For the text-containing cell, return its midpoint in (x, y) coordinate format. 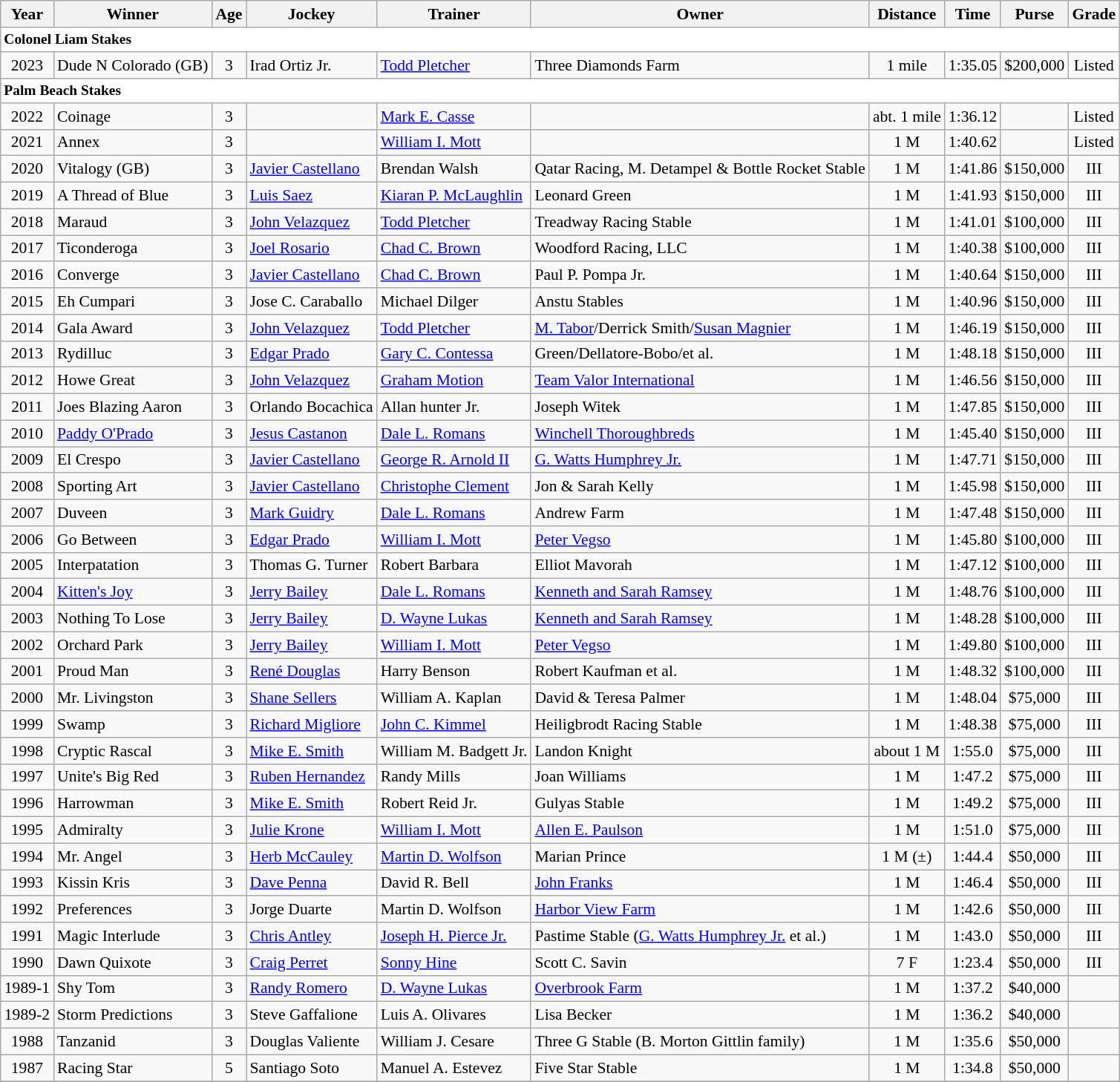
Luis Saez (312, 196)
Team Valor International (700, 381)
John C. Kimmel (454, 724)
Grade (1094, 14)
about 1 M (907, 751)
Ruben Hernandez (312, 777)
Tanzanid (132, 1042)
1999 (27, 724)
Robert Kaufman et al. (700, 672)
Orchard Park (132, 645)
Chris Antley (312, 936)
Jesus Castanon (312, 433)
Coinage (132, 117)
Admiralty (132, 830)
El Crespo (132, 460)
Steve Gaffalione (312, 1015)
1:47.2 (972, 777)
Mark E. Casse (454, 117)
2019 (27, 196)
Trainer (454, 14)
Age (229, 14)
1:46.4 (972, 883)
M. Tabor/Derrick Smith/Susan Magnier (700, 328)
2013 (27, 354)
Overbrook Farm (700, 988)
Herb McCauley (312, 856)
1:48.28 (972, 619)
2002 (27, 645)
Marian Prince (700, 856)
1:47.48 (972, 513)
Interpatation (132, 565)
Sonny Hine (454, 963)
René Douglas (312, 672)
Gary C. Contessa (454, 354)
Craig Perret (312, 963)
Howe Great (132, 381)
Allen E. Paulson (700, 830)
Jockey (312, 14)
Heiligbrodt Racing Stable (700, 724)
1997 (27, 777)
Mark Guidry (312, 513)
1:47.12 (972, 565)
Anstu Stables (700, 301)
1:40.96 (972, 301)
David R. Bell (454, 883)
Harbor View Farm (700, 910)
1:49.2 (972, 804)
Go Between (132, 540)
Winchell Thoroughbreds (700, 433)
1:42.6 (972, 910)
1:55.0 (972, 751)
Manuel A. Estevez (454, 1068)
1:41.01 (972, 222)
1:35.05 (972, 65)
1:48.38 (972, 724)
2015 (27, 301)
Dude N Colorado (GB) (132, 65)
2000 (27, 698)
Richard Migliore (312, 724)
Ticonderoga (132, 249)
Green/Dellatore-Bobo/et al. (700, 354)
Vitalogy (GB) (132, 169)
1:36.12 (972, 117)
1993 (27, 883)
1996 (27, 804)
Maraud (132, 222)
1:36.2 (972, 1015)
Landon Knight (700, 751)
Elliot Mavorah (700, 565)
Jorge Duarte (312, 910)
Graham Motion (454, 381)
2012 (27, 381)
2006 (27, 540)
1990 (27, 963)
Shy Tom (132, 988)
Santiago Soto (312, 1068)
1:41.93 (972, 196)
2023 (27, 65)
Owner (700, 14)
1 M (±) (907, 856)
Randy Mills (454, 777)
Andrew Farm (700, 513)
1992 (27, 910)
1998 (27, 751)
1:45.80 (972, 540)
1:46.56 (972, 381)
Duveen (132, 513)
1987 (27, 1068)
2004 (27, 592)
1989-1 (27, 988)
2011 (27, 407)
Joel Rosario (312, 249)
Shane Sellers (312, 698)
Thomas G. Turner (312, 565)
1:48.76 (972, 592)
Brendan Walsh (454, 169)
Cryptic Rascal (132, 751)
Paddy O'Prado (132, 433)
Scott C. Savin (700, 963)
A Thread of Blue (132, 196)
Proud Man (132, 672)
Qatar Racing, M. Detampel & Bottle Rocket Stable (700, 169)
Kiaran P. McLaughlin (454, 196)
Winner (132, 14)
Treadway Racing Stable (700, 222)
Orlando Bocachica (312, 407)
1:34.8 (972, 1068)
$200,000 (1035, 65)
William M. Badgett Jr. (454, 751)
William A. Kaplan (454, 698)
Converge (132, 275)
5 (229, 1068)
2010 (27, 433)
Magic Interlude (132, 936)
2018 (27, 222)
Leonard Green (700, 196)
1:37.2 (972, 988)
Mr. Livingston (132, 698)
Palm Beach Stakes (560, 91)
2008 (27, 487)
Kissin Kris (132, 883)
Jon & Sarah Kelly (700, 487)
1:41.86 (972, 169)
2009 (27, 460)
Year (27, 14)
2016 (27, 275)
Time (972, 14)
G. Watts Humphrey Jr. (700, 460)
2007 (27, 513)
Joseph H. Pierce Jr. (454, 936)
Storm Predictions (132, 1015)
2005 (27, 565)
George R. Arnold II (454, 460)
Jose C. Caraballo (312, 301)
Pastime Stable (G. Watts Humphrey Jr. et al.) (700, 936)
Nothing To Lose (132, 619)
1995 (27, 830)
Douglas Valiente (312, 1042)
Purse (1035, 14)
Dave Penna (312, 883)
Sporting Art (132, 487)
Dawn Quixote (132, 963)
Lisa Becker (700, 1015)
Gulyas Stable (700, 804)
Distance (907, 14)
Unite's Big Red (132, 777)
Allan hunter Jr. (454, 407)
Rydilluc (132, 354)
1:46.19 (972, 328)
Three G Stable (B. Morton Gittlin family) (700, 1042)
1:45.98 (972, 487)
2001 (27, 672)
Paul P. Pompa Jr. (700, 275)
2020 (27, 169)
Irad Ortiz Jr. (312, 65)
Robert Reid Jr. (454, 804)
Five Star Stable (700, 1068)
1988 (27, 1042)
1:23.4 (972, 963)
1:48.32 (972, 672)
Harrowman (132, 804)
abt. 1 mile (907, 117)
Mr. Angel (132, 856)
1:49.80 (972, 645)
1:51.0 (972, 830)
1:48.04 (972, 698)
1:44.4 (972, 856)
Randy Romero (312, 988)
1:43.0 (972, 936)
2003 (27, 619)
Julie Krone (312, 830)
Christophe Clement (454, 487)
1:40.38 (972, 249)
Harry Benson (454, 672)
Robert Barbara (454, 565)
Eh Cumpari (132, 301)
John Franks (700, 883)
1989-2 (27, 1015)
Joes Blazing Aaron (132, 407)
1:45.40 (972, 433)
Preferences (132, 910)
1994 (27, 856)
1991 (27, 936)
1:47.85 (972, 407)
Woodford Racing, LLC (700, 249)
Racing Star (132, 1068)
7 F (907, 963)
Annex (132, 142)
1:48.18 (972, 354)
Michael Dilger (454, 301)
Three Diamonds Farm (700, 65)
David & Teresa Palmer (700, 698)
Joan Williams (700, 777)
Kitten's Joy (132, 592)
2017 (27, 249)
Gala Award (132, 328)
1:40.64 (972, 275)
Luis A. Olivares (454, 1015)
Joseph Witek (700, 407)
1 mile (907, 65)
2021 (27, 142)
2014 (27, 328)
1:47.71 (972, 460)
William J. Cesare (454, 1042)
2022 (27, 117)
1:35.6 (972, 1042)
Swamp (132, 724)
1:40.62 (972, 142)
Colonel Liam Stakes (560, 40)
